From the cell containing the given text, extract its center point as (X, Y) coordinate. 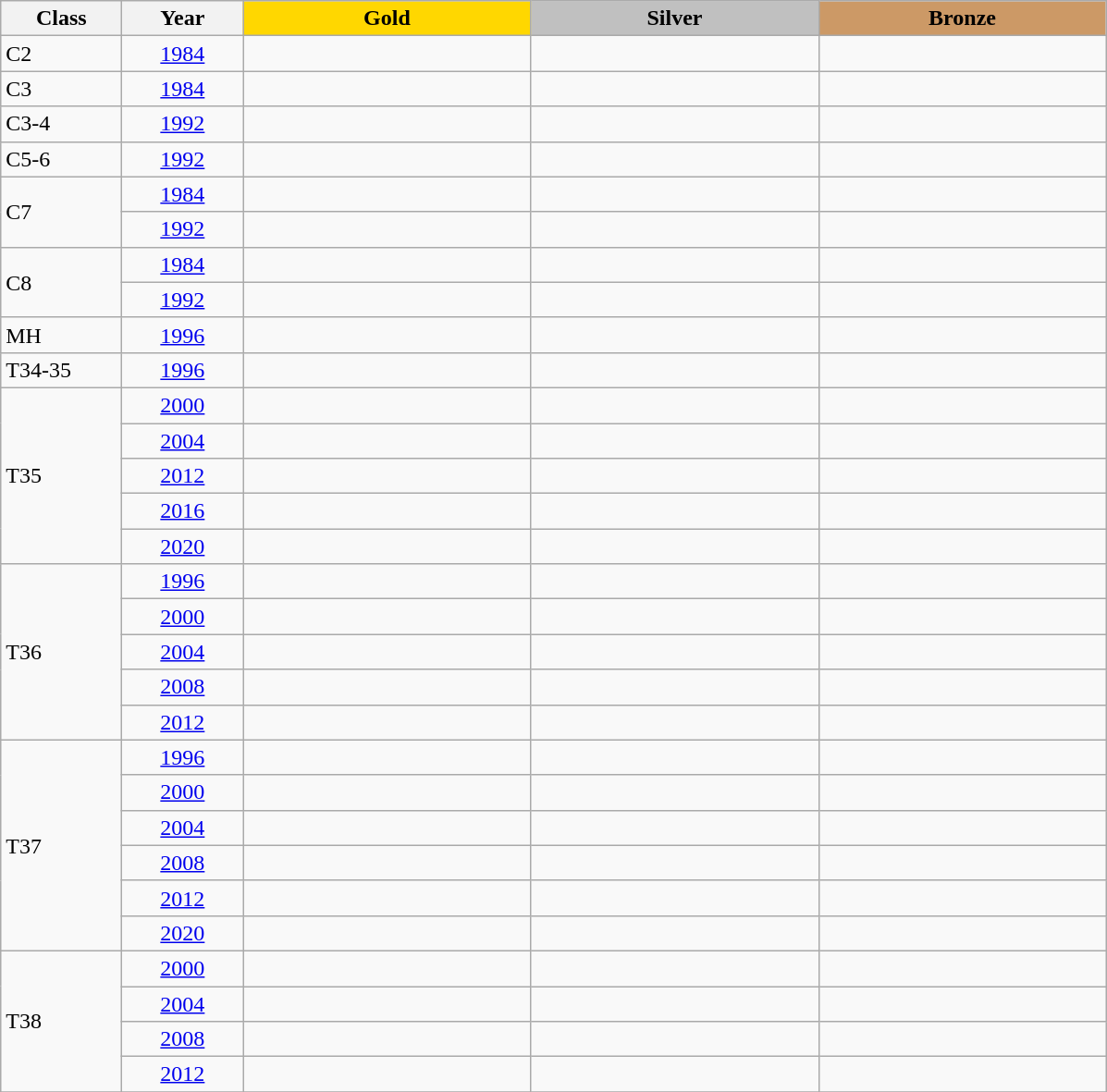
C2 (61, 54)
MH (61, 335)
Silver (675, 18)
Gold (387, 18)
Bronze (962, 18)
T35 (61, 475)
T34-35 (61, 370)
T37 (61, 845)
C8 (61, 282)
C3 (61, 89)
T38 (61, 1021)
C7 (61, 212)
Year (183, 18)
Class (61, 18)
C5-6 (61, 159)
T36 (61, 652)
C3-4 (61, 124)
2016 (183, 511)
